Find where the given text appears and provide that cell's center as (x, y) coordinate. 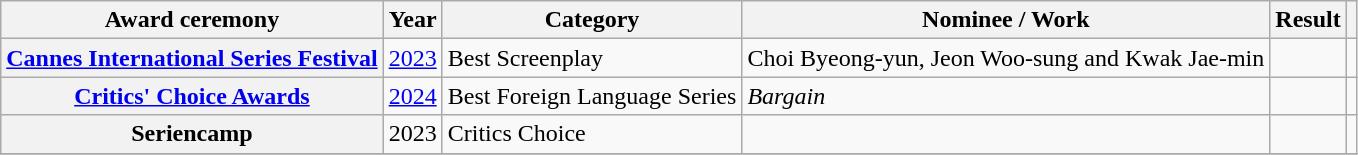
Category (592, 20)
Nominee / Work (1006, 20)
Result (1308, 20)
Seriencamp (192, 134)
Award ceremony (192, 20)
2024 (412, 96)
Critics Choice (592, 134)
Bargain (1006, 96)
Cannes International Series Festival (192, 58)
Choi Byeong-yun, Jeon Woo-sung and Kwak Jae-min (1006, 58)
Best Screenplay (592, 58)
Best Foreign Language Series (592, 96)
Year (412, 20)
Critics' Choice Awards (192, 96)
